Output the [X, Y] coordinate of the center of the cell containing the given text.  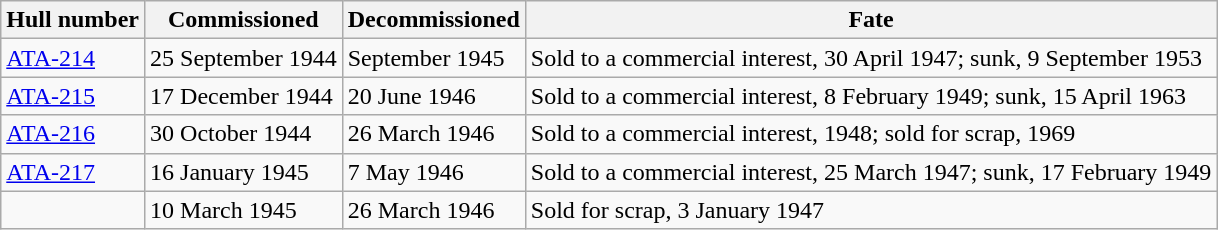
ATA-215 [73, 96]
Decommissioned [434, 20]
September 1945 [434, 58]
ATA-216 [73, 134]
20 June 1946 [434, 96]
Sold to a commercial interest, 25 March 1947; sunk, 17 February 1949 [871, 172]
Sold to a commercial interest, 1948; sold for scrap, 1969 [871, 134]
Fate [871, 20]
Sold to a commercial interest, 30 April 1947; sunk, 9 September 1953 [871, 58]
25 September 1944 [244, 58]
16 January 1945 [244, 172]
Commissioned [244, 20]
30 October 1944 [244, 134]
17 December 1944 [244, 96]
ATA-214 [73, 58]
ATA-217 [73, 172]
7 May 1946 [434, 172]
Sold for scrap, 3 January 1947 [871, 210]
Sold to a commercial interest, 8 February 1949; sunk, 15 April 1963 [871, 96]
10 March 1945 [244, 210]
Hull number [73, 20]
